Identify which cell holds the provided text, then report its [X, Y] central coordinate. 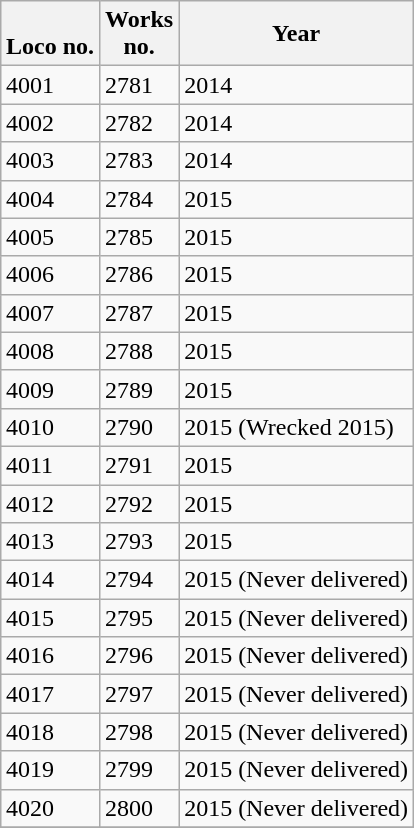
4006 [50, 275]
2799 [140, 770]
4016 [50, 656]
4013 [50, 542]
4017 [50, 694]
2800 [140, 808]
4003 [50, 161]
2790 [140, 427]
4010 [50, 427]
4014 [50, 580]
2787 [140, 313]
2792 [140, 503]
2783 [140, 161]
2793 [140, 542]
2784 [140, 199]
2796 [140, 656]
Year [296, 34]
4012 [50, 503]
4005 [50, 237]
2782 [140, 123]
4009 [50, 389]
4015 [50, 618]
4001 [50, 85]
4018 [50, 732]
4004 [50, 199]
Loco no. [50, 34]
4011 [50, 465]
2789 [140, 389]
2785 [140, 237]
2791 [140, 465]
4002 [50, 123]
2788 [140, 351]
2797 [140, 694]
2794 [140, 580]
Worksno. [140, 34]
4007 [50, 313]
2786 [140, 275]
4008 [50, 351]
2798 [140, 732]
2781 [140, 85]
2795 [140, 618]
4020 [50, 808]
4019 [50, 770]
2015 (Wrecked 2015) [296, 427]
